Output the (x, y) coordinate of the center of the cell containing the given text.  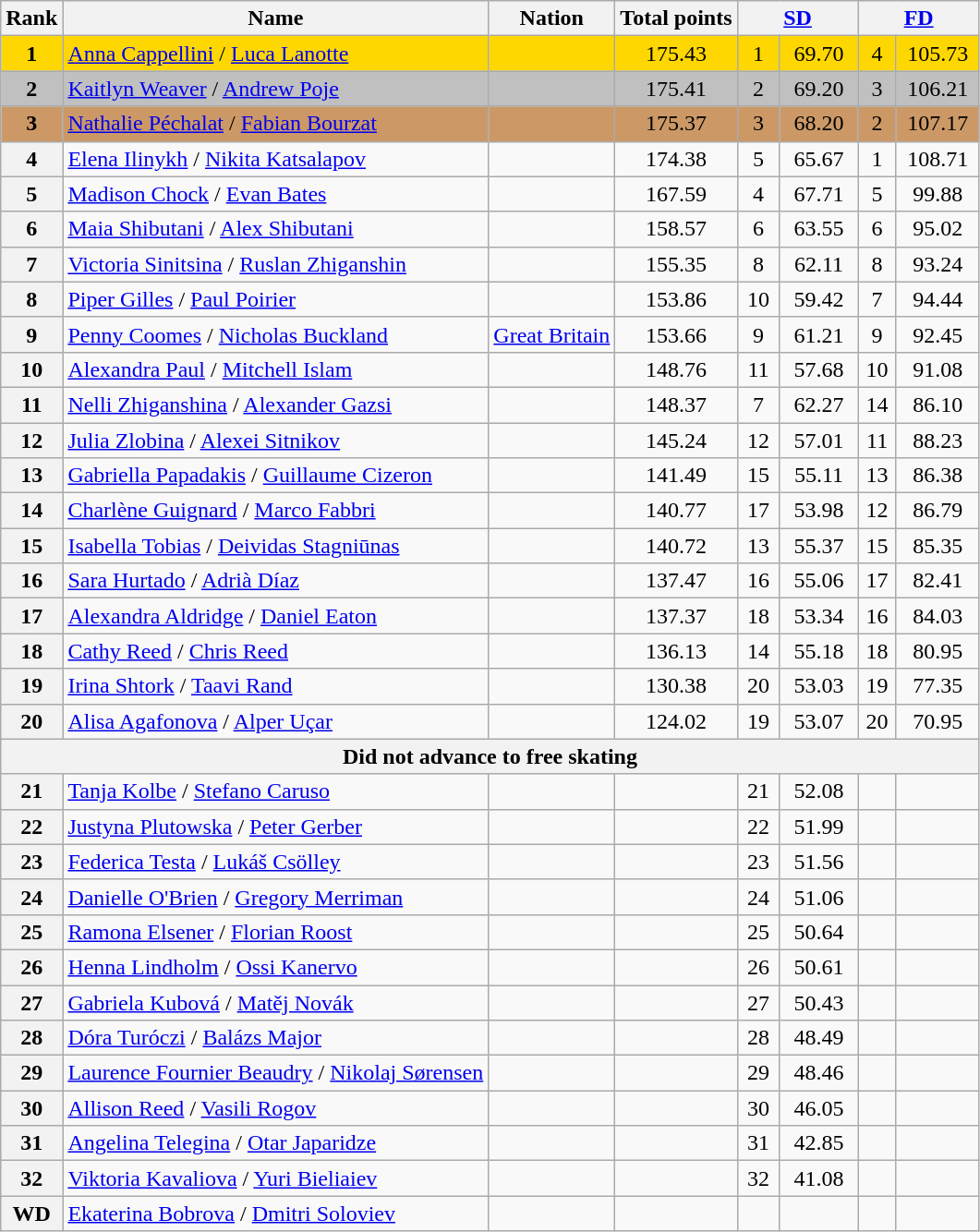
57.01 (818, 441)
Total points (676, 18)
167.59 (676, 194)
Viktoria Kavaliova / Yuri Bieliaiev (275, 1178)
140.77 (676, 511)
Sara Hurtado / Adrià Díaz (275, 581)
175.37 (676, 124)
175.41 (676, 89)
55.37 (818, 546)
61.21 (818, 334)
137.37 (676, 616)
48.49 (818, 1038)
Dóra Turóczi / Balázs Major (275, 1038)
Victoria Sinitsina / Ruslan Zhiganshin (275, 264)
50.64 (818, 932)
53.03 (818, 686)
63.55 (818, 229)
80.95 (938, 651)
62.11 (818, 264)
Name (275, 18)
Tanja Kolbe / Stefano Caruso (275, 791)
59.42 (818, 299)
Justyna Plutowska / Peter Gerber (275, 827)
46.05 (818, 1108)
62.27 (818, 405)
53.07 (818, 721)
Cathy Reed / Chris Reed (275, 651)
Madison Chock / Evan Bates (275, 194)
Kaitlyn Weaver / Andrew Poje (275, 89)
Ekaterina Bobrova / Dmitri Soloviev (275, 1214)
Maia Shibutani / Alex Shibutani (275, 229)
Charlène Guignard / Marco Fabbri (275, 511)
69.20 (818, 89)
92.45 (938, 334)
70.95 (938, 721)
124.02 (676, 721)
136.13 (676, 651)
105.73 (938, 54)
84.03 (938, 616)
107.17 (938, 124)
SD (798, 18)
130.38 (676, 686)
Federica Testa / Lukáš Csölley (275, 862)
Julia Zlobina / Alexei Sitnikov (275, 441)
69.70 (818, 54)
50.61 (818, 967)
140.72 (676, 546)
141.49 (676, 476)
65.67 (818, 159)
Isabella Tobias / Deividas Stagniūnas (275, 546)
106.21 (938, 89)
53.34 (818, 616)
94.44 (938, 299)
Laurence Fournier Beaudry / Nikolaj Sørensen (275, 1073)
Danielle O'Brien / Gregory Merriman (275, 897)
95.02 (938, 229)
Penny Coomes / Nicholas Buckland (275, 334)
WD (31, 1214)
Alexandra Aldridge / Daniel Eaton (275, 616)
175.43 (676, 54)
88.23 (938, 441)
Henna Lindholm / Ossi Kanervo (275, 967)
57.68 (818, 369)
Rank (31, 18)
67.71 (818, 194)
99.88 (938, 194)
86.79 (938, 511)
42.85 (818, 1143)
68.20 (818, 124)
Alexandra Paul / Mitchell Islam (275, 369)
93.24 (938, 264)
Alisa Agafonova / Alper Uçar (275, 721)
145.24 (676, 441)
77.35 (938, 686)
55.18 (818, 651)
137.47 (676, 581)
51.99 (818, 827)
Anna Cappellini / Luca Lanotte (275, 54)
Did not advance to free skating (490, 756)
91.08 (938, 369)
50.43 (818, 1002)
51.56 (818, 862)
Great Britain (552, 334)
158.57 (676, 229)
Nathalie Péchalat / Fabian Bourzat (275, 124)
153.86 (676, 299)
86.10 (938, 405)
52.08 (818, 791)
51.06 (818, 897)
148.37 (676, 405)
FD (918, 18)
Nelli Zhiganshina / Alexander Gazsi (275, 405)
55.06 (818, 581)
Gabriella Papadakis / Guillaume Cizeron (275, 476)
82.41 (938, 581)
108.71 (938, 159)
148.76 (676, 369)
86.38 (938, 476)
153.66 (676, 334)
53.98 (818, 511)
41.08 (818, 1178)
85.35 (938, 546)
Ramona Elsener / Florian Roost (275, 932)
55.11 (818, 476)
Allison Reed / Vasili Rogov (275, 1108)
Gabriela Kubová / Matěj Novák (275, 1002)
155.35 (676, 264)
174.38 (676, 159)
Piper Gilles / Paul Poirier (275, 299)
Elena Ilinykh / Nikita Katsalapov (275, 159)
48.46 (818, 1073)
Irina Shtork / Taavi Rand (275, 686)
Nation (552, 18)
Angelina Telegina / Otar Japaridze (275, 1143)
